Return the [x, y] coordinate for the center point of the cell that contains the specified text.  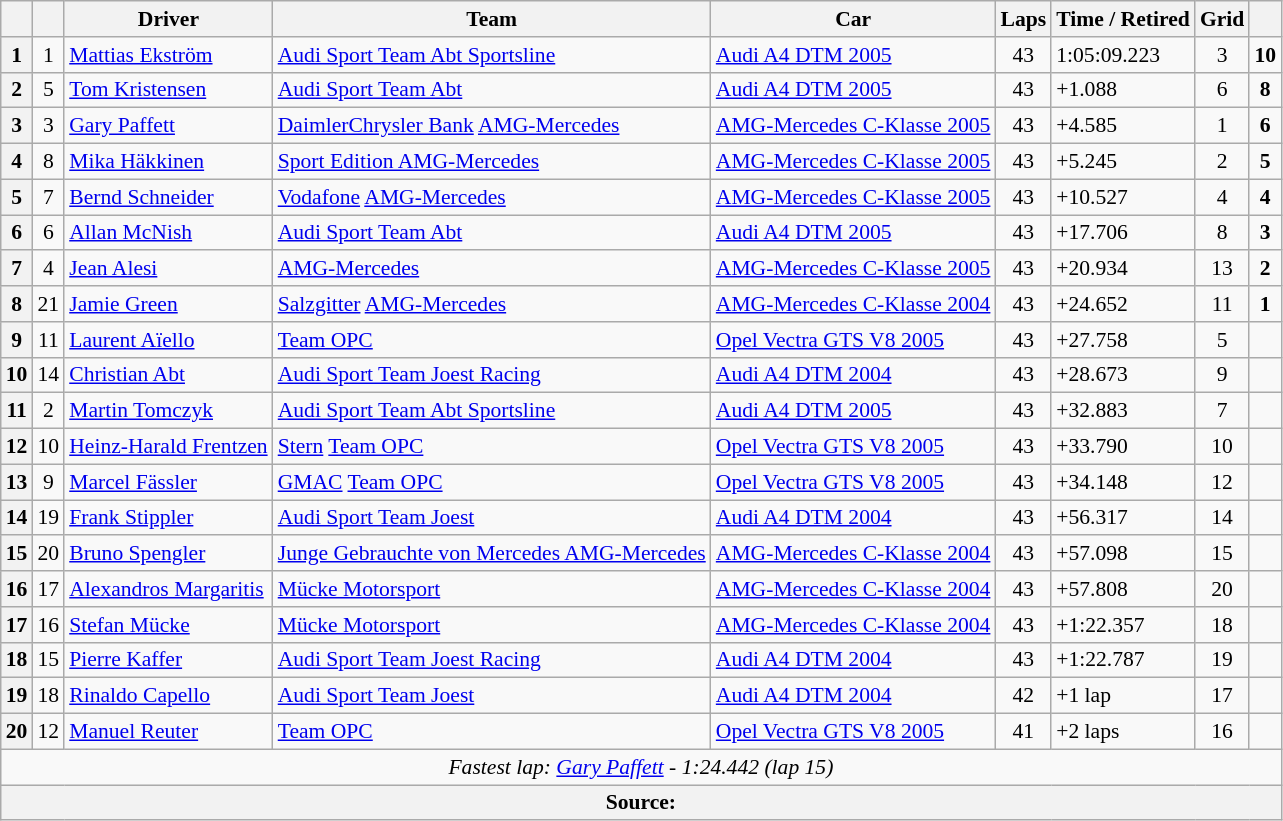
+57.098 [1123, 554]
Junge Gebrauchte von Mercedes AMG-Mercedes [492, 554]
Grid [1222, 19]
Gary Paffett [168, 126]
+27.758 [1123, 340]
Heinz-Harald Frentzen [168, 447]
Salzgitter AMG-Mercedes [492, 304]
+20.934 [1123, 269]
+57.808 [1123, 589]
+32.883 [1123, 411]
Bruno Spengler [168, 554]
Tom Kristensen [168, 90]
Sport Edition AMG-Mercedes [492, 162]
Allan McNish [168, 233]
GMAC Team OPC [492, 482]
Mattias Ekström [168, 55]
Manuel Reuter [168, 732]
Martin Tomczyk [168, 411]
+10.527 [1123, 197]
Jean Alesi [168, 269]
Source: [641, 803]
Driver [168, 19]
+24.652 [1123, 304]
Team [492, 19]
Car [854, 19]
Vodafone AMG-Mercedes [492, 197]
1:05:09.223 [1123, 55]
Time / Retired [1123, 19]
Laurent Aïello [168, 340]
+2 laps [1123, 732]
Rinaldo Capello [168, 696]
Christian Abt [168, 375]
+1 lap [1123, 696]
Bernd Schneider [168, 197]
+34.148 [1123, 482]
42 [1023, 696]
Fastest lap: Gary Paffett - 1:24.442 (lap 15) [641, 767]
Jamie Green [168, 304]
+4.585 [1123, 126]
Alexandros Margaritis [168, 589]
+1:22.357 [1123, 625]
Laps [1023, 19]
+28.673 [1123, 375]
DaimlerChrysler Bank AMG-Mercedes [492, 126]
+1.088 [1123, 90]
+1:22.787 [1123, 660]
41 [1023, 732]
Marcel Fässler [168, 482]
AMG-Mercedes [492, 269]
Mika Häkkinen [168, 162]
Pierre Kaffer [168, 660]
Stefan Mücke [168, 625]
Frank Stippler [168, 518]
+5.245 [1123, 162]
21 [48, 304]
+33.790 [1123, 447]
Stern Team OPC [492, 447]
+56.317 [1123, 518]
+17.706 [1123, 233]
